Pinpoint the cell where the given text exists, returning its [x, y] midpoint coordinate. 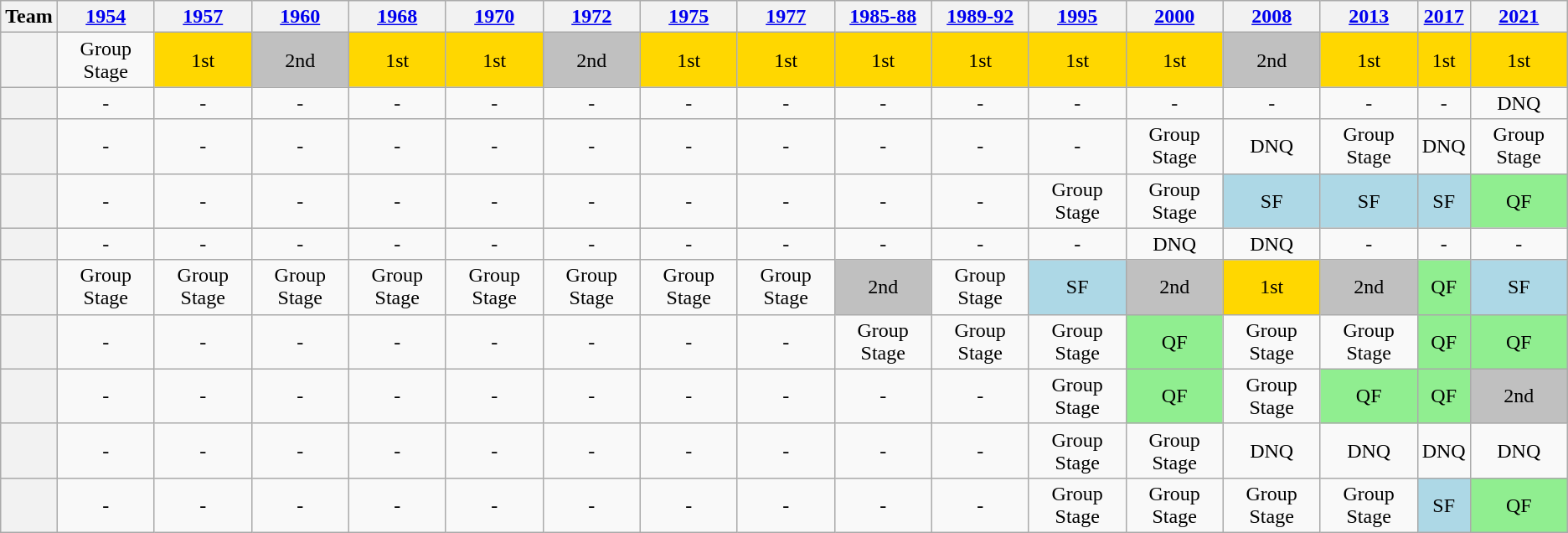
1975 [689, 17]
2000 [1174, 17]
1977 [786, 17]
2017 [1444, 17]
1989-92 [980, 17]
2013 [1369, 17]
1995 [1077, 17]
1954 [106, 17]
Team [29, 17]
1985-88 [883, 17]
1972 [591, 17]
1970 [494, 17]
1957 [203, 17]
2008 [1271, 17]
1960 [300, 17]
1968 [397, 17]
2021 [1519, 17]
